Pinpoint the cell where the given text exists, returning its (x, y) midpoint coordinate. 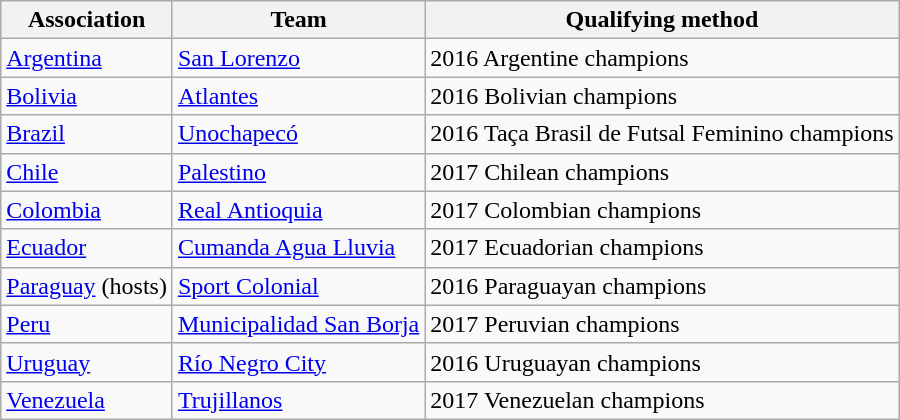
Ecuador (87, 248)
2016 Taça Brasil de Futsal Feminino champions (662, 134)
Colombia (87, 210)
Sport Colonial (298, 286)
Real Antioquia (298, 210)
Team (298, 20)
Paraguay (hosts) (87, 286)
Trujillanos (298, 400)
Río Negro City (298, 362)
2017 Peruvian champions (662, 324)
Unochapecó (298, 134)
Cumanda Agua Lluvia (298, 248)
Venezuela (87, 400)
2017 Chilean champions (662, 172)
2016 Paraguayan champions (662, 286)
2016 Uruguayan champions (662, 362)
2016 Bolivian champions (662, 96)
Uruguay (87, 362)
San Lorenzo (298, 58)
Atlantes (298, 96)
2017 Ecuadorian champions (662, 248)
Qualifying method (662, 20)
Brazil (87, 134)
Argentina (87, 58)
Palestino (298, 172)
Bolivia (87, 96)
Association (87, 20)
Municipalidad San Borja (298, 324)
2017 Venezuelan champions (662, 400)
2016 Argentine champions (662, 58)
2017 Colombian champions (662, 210)
Peru (87, 324)
Chile (87, 172)
